Return the [x, y] coordinate for the center point of the cell that contains the specified text.  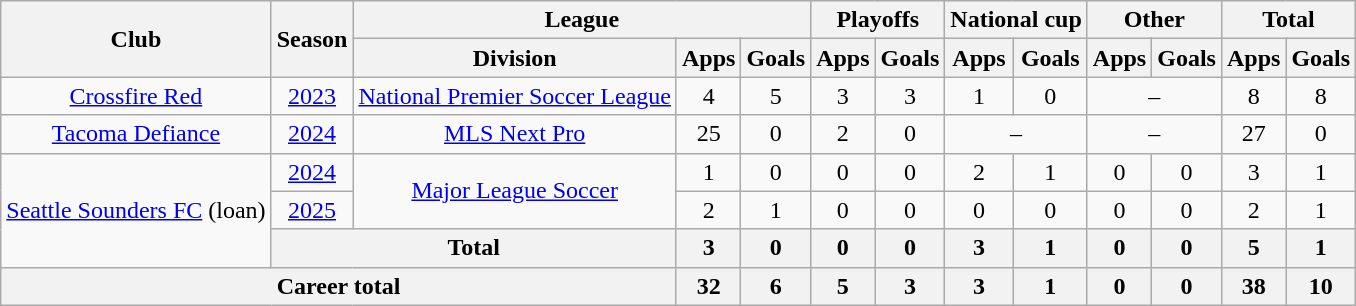
Career total [339, 286]
32 [708, 286]
Season [312, 39]
4 [708, 96]
Crossfire Red [136, 96]
6 [776, 286]
Tacoma Defiance [136, 134]
10 [1321, 286]
Playoffs [878, 20]
38 [1253, 286]
MLS Next Pro [515, 134]
2023 [312, 96]
Seattle Sounders FC (loan) [136, 210]
27 [1253, 134]
Major League Soccer [515, 191]
National cup [1016, 20]
25 [708, 134]
National Premier Soccer League [515, 96]
Other [1154, 20]
Division [515, 58]
Club [136, 39]
2025 [312, 210]
League [582, 20]
